Pinpoint the cell where the given text exists, returning its [X, Y] midpoint coordinate. 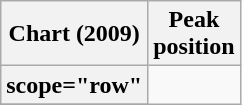
Peakposition [194, 34]
scope="row" [74, 85]
Chart (2009) [74, 34]
